Return the [X, Y] coordinate for the center point of the cell that contains the specified text.  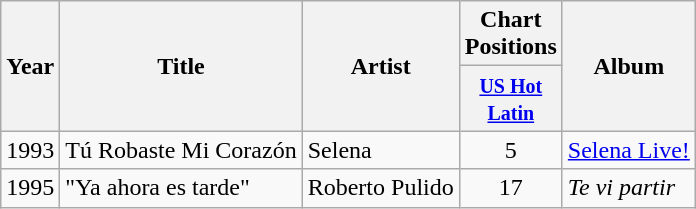
1995 [30, 188]
Artist [380, 66]
Tú Robaste Mi Corazón [181, 150]
5 [510, 150]
Album [628, 66]
Chart Positions [510, 34]
1993 [30, 150]
Selena [380, 150]
Te vi partir [628, 188]
Selena Live! [628, 150]
US Hot Latin [510, 98]
Year [30, 66]
Title [181, 66]
"Ya ahora es tarde" [181, 188]
Roberto Pulido [380, 188]
17 [510, 188]
